Locate the cell with the specified text and output its (X, Y) center coordinate. 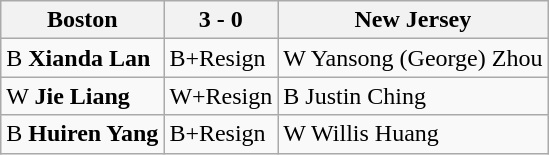
B Huiren Yang (82, 134)
W Yansong (George) Zhou (413, 58)
W+Resign (221, 96)
Boston (82, 20)
W Jie Liang (82, 96)
W Willis Huang (413, 134)
B Xianda Lan (82, 58)
New Jersey (413, 20)
B Justin Ching (413, 96)
3 - 0 (221, 20)
